From the cell containing the given text, extract its center point as (X, Y) coordinate. 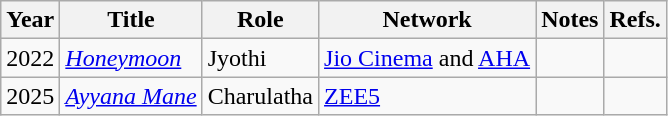
Honeymoon (131, 58)
Notes (570, 20)
2025 (30, 96)
ZEE5 (428, 96)
Ayyana Mane (131, 96)
Jio Cinema and AHA (428, 58)
Title (131, 20)
2022 (30, 58)
Network (428, 20)
Refs. (635, 20)
Year (30, 20)
Charulatha (260, 96)
Role (260, 20)
Jyothi (260, 58)
